Extract the [x, y] coordinate from the center of the cell holding the provided text.  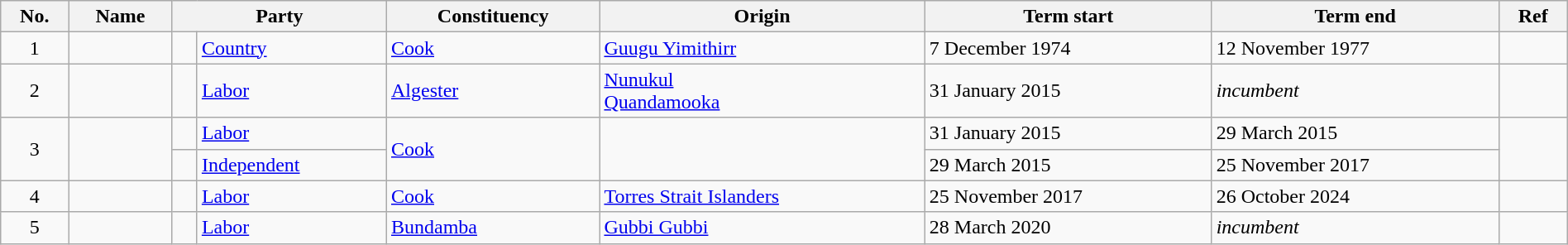
4 [35, 196]
Constituency [493, 17]
Origin [762, 17]
7 December 1974 [1068, 48]
Guugu Yimithirr [762, 48]
Gubbi Gubbi [762, 228]
3 [35, 149]
12 November 1977 [1355, 48]
Torres Strait Islanders [762, 196]
Party [280, 17]
Country [291, 48]
2 [35, 91]
Term start [1068, 17]
Independent [291, 165]
5 [35, 228]
NunukulQuandamooka [762, 91]
Algester [493, 91]
26 October 2024 [1355, 196]
Ref [1533, 17]
Bundamba [493, 228]
No. [35, 17]
1 [35, 48]
Term end [1355, 17]
Name [121, 17]
28 March 2020 [1068, 228]
